Locate the cell with the specified text and output its [X, Y] center coordinate. 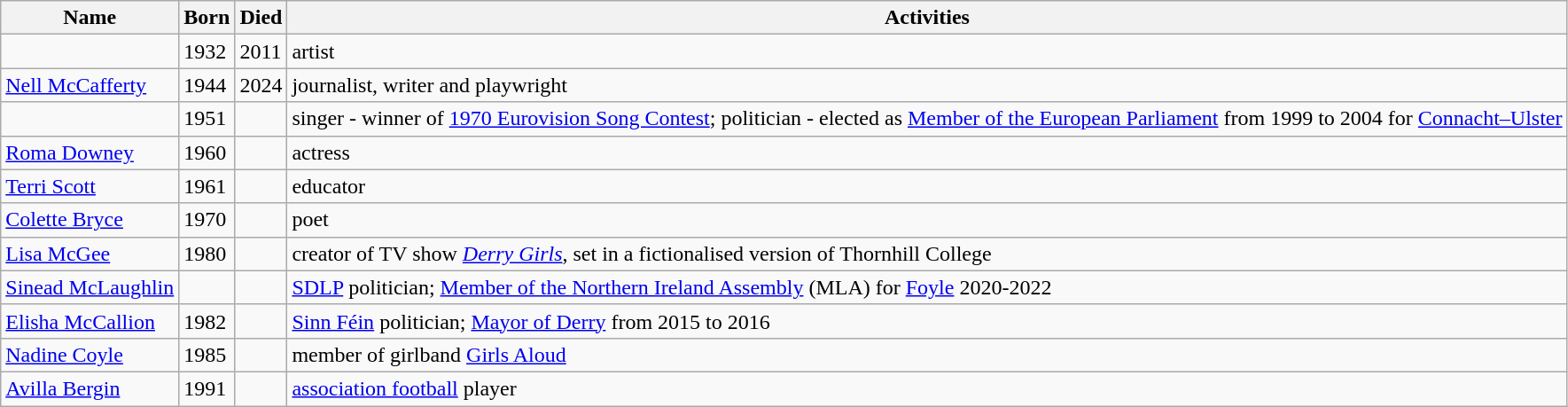
Sinn Féin politician; Mayor of Derry from 2015 to 2016 [927, 321]
Nell McCafferty [90, 85]
association football player [927, 388]
Colette Bryce [90, 220]
1932 [207, 51]
artist [927, 51]
Born [207, 18]
1961 [207, 186]
singer - winner of 1970 Eurovision Song Contest; politician - elected as Member of the European Parliament from 1999 to 2004 for Connacht–Ulster [927, 119]
poet [927, 220]
journalist, writer and playwright [927, 85]
2024 [261, 85]
1982 [207, 321]
2011 [261, 51]
Terri Scott [90, 186]
educator [927, 186]
Avilla Bergin [90, 388]
SDLP politician; Member of the Northern Ireland Assembly (MLA) for Foyle 2020-2022 [927, 287]
1985 [207, 355]
member of girlband Girls Aloud [927, 355]
1991 [207, 388]
Sinead McLaughlin [90, 287]
Name [90, 18]
Nadine Coyle [90, 355]
1970 [207, 220]
Activities [927, 18]
Roma Downey [90, 153]
1960 [207, 153]
Died [261, 18]
actress [927, 153]
1944 [207, 85]
1980 [207, 254]
creator of TV show Derry Girls, set in a fictionalised version of Thornhill College [927, 254]
1951 [207, 119]
Elisha McCallion [90, 321]
Lisa McGee [90, 254]
